Provide the (X, Y) coordinate of the cell's center where the given text is located.  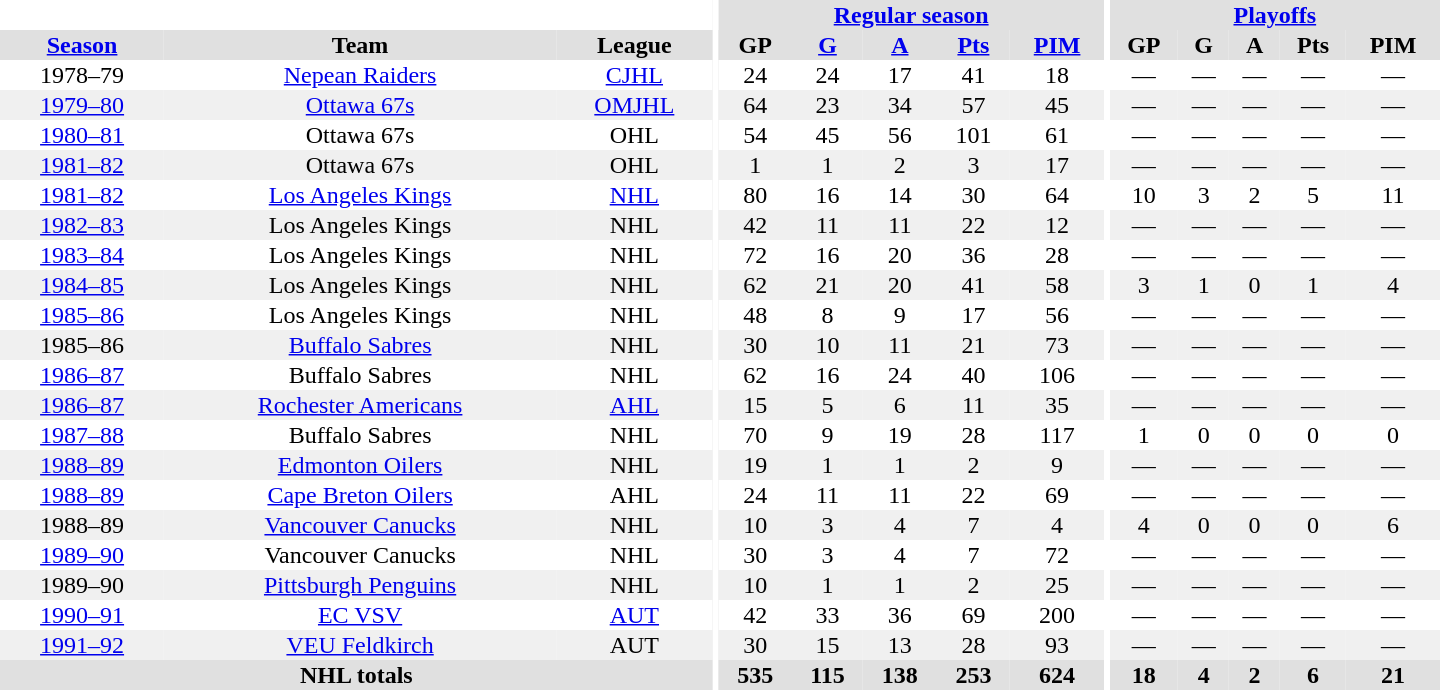
535 (755, 675)
34 (900, 105)
23 (828, 105)
35 (1057, 405)
58 (1057, 285)
1990–91 (82, 615)
624 (1057, 675)
EC VSV (360, 615)
40 (974, 375)
253 (974, 675)
61 (1057, 135)
OMJHL (634, 105)
80 (755, 195)
70 (755, 435)
101 (974, 135)
1978–79 (82, 75)
1987–88 (82, 435)
73 (1057, 345)
57 (974, 105)
14 (900, 195)
Playoffs (1275, 15)
League (634, 45)
25 (1057, 585)
1991–92 (82, 645)
Regular season (911, 15)
1982–83 (82, 225)
1983–84 (82, 255)
1984–85 (82, 285)
Edmonton Oilers (360, 465)
13 (900, 645)
CJHL (634, 75)
33 (828, 615)
Nepean Raiders (360, 75)
Rochester Americans (360, 405)
8 (828, 315)
12 (1057, 225)
138 (900, 675)
200 (1057, 615)
Team (360, 45)
93 (1057, 645)
Season (82, 45)
117 (1057, 435)
Cape Breton Oilers (360, 495)
115 (828, 675)
48 (755, 315)
1979–80 (82, 105)
106 (1057, 375)
1980–81 (82, 135)
Pittsburgh Penguins (360, 585)
54 (755, 135)
NHL totals (356, 675)
VEU Feldkirch (360, 645)
